Scan for the cell matching the given text and deliver its (x, y) coordinate at center. 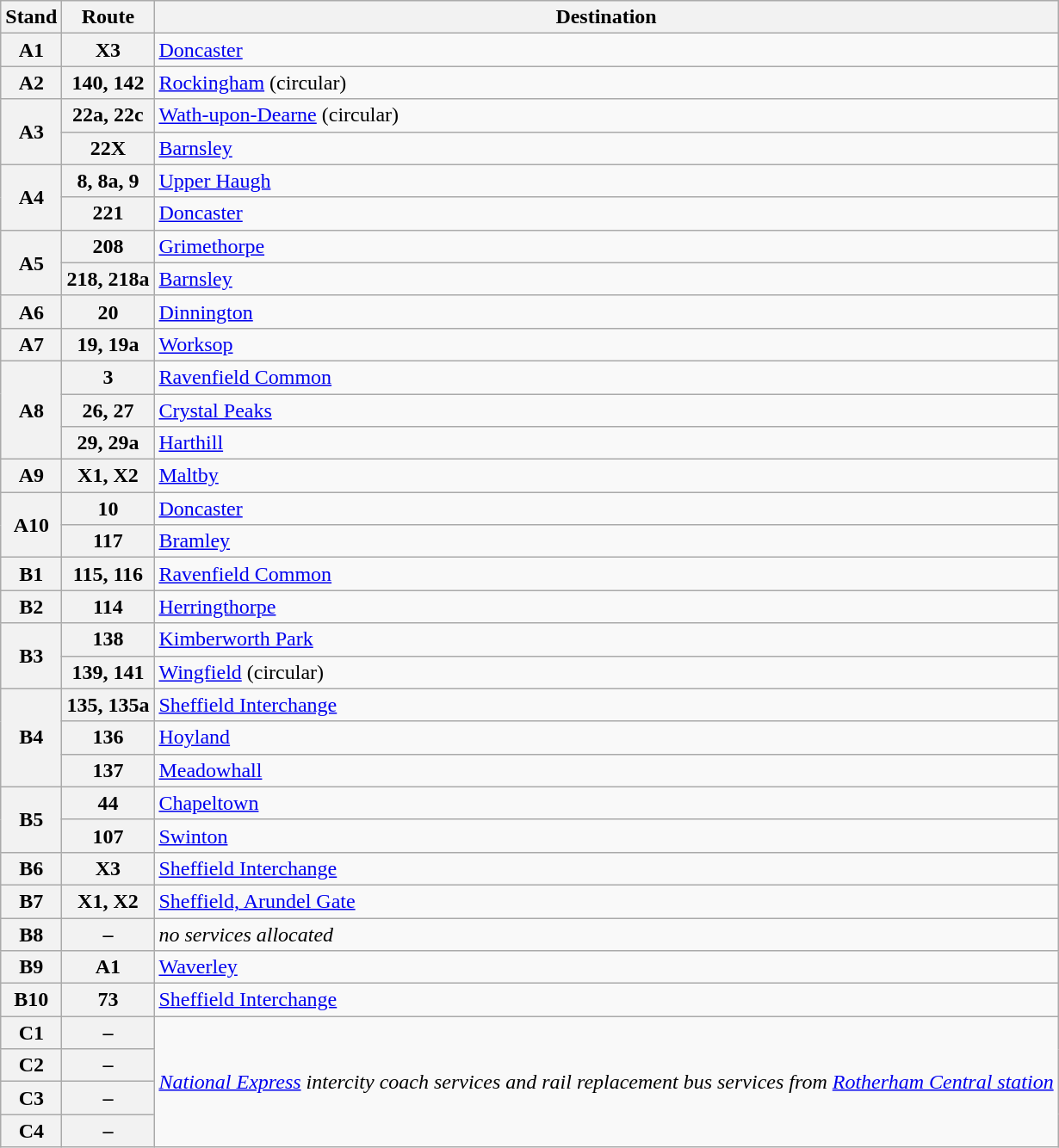
10 (108, 509)
C2 (31, 1065)
44 (108, 803)
Maltby (606, 476)
Destination (606, 17)
A8 (31, 410)
22X (108, 148)
Grimethorpe (606, 246)
26, 27 (108, 410)
29, 29a (108, 443)
B9 (31, 967)
135, 135a (108, 705)
Bramley (606, 541)
C4 (31, 1131)
A5 (31, 262)
Swinton (606, 836)
A4 (31, 197)
22a, 22c (108, 115)
137 (108, 770)
no services allocated (606, 934)
19, 19a (108, 344)
A6 (31, 312)
73 (108, 1000)
C3 (31, 1098)
107 (108, 836)
B3 (31, 656)
B5 (31, 819)
Meadowhall (606, 770)
136 (108, 738)
B2 (31, 607)
Herringthorpe (606, 607)
Wath-upon-Dearne (circular) (606, 115)
3 (108, 377)
115, 116 (108, 574)
Harthill (606, 443)
Route (108, 17)
B4 (31, 738)
Rockingham (circular) (606, 83)
Kimberworth Park (606, 639)
A3 (31, 132)
8, 8a, 9 (108, 181)
B1 (31, 574)
Upper Haugh (606, 181)
B6 (31, 868)
117 (108, 541)
221 (108, 213)
139, 141 (108, 672)
Waverley (606, 967)
A10 (31, 525)
Dinnington (606, 312)
140, 142 (108, 83)
B8 (31, 934)
Worksop (606, 344)
National Express intercity coach services and rail replacement bus services from Rotherham Central station (606, 1082)
20 (108, 312)
A9 (31, 476)
Stand (31, 17)
Crystal Peaks (606, 410)
A2 (31, 83)
A7 (31, 344)
218, 218a (108, 279)
Wingfield (circular) (606, 672)
C1 (31, 1033)
208 (108, 246)
Sheffield, Arundel Gate (606, 901)
B7 (31, 901)
Hoyland (606, 738)
B10 (31, 1000)
Chapeltown (606, 803)
114 (108, 607)
138 (108, 639)
